From the cell containing the given text, extract its center point as [x, y] coordinate. 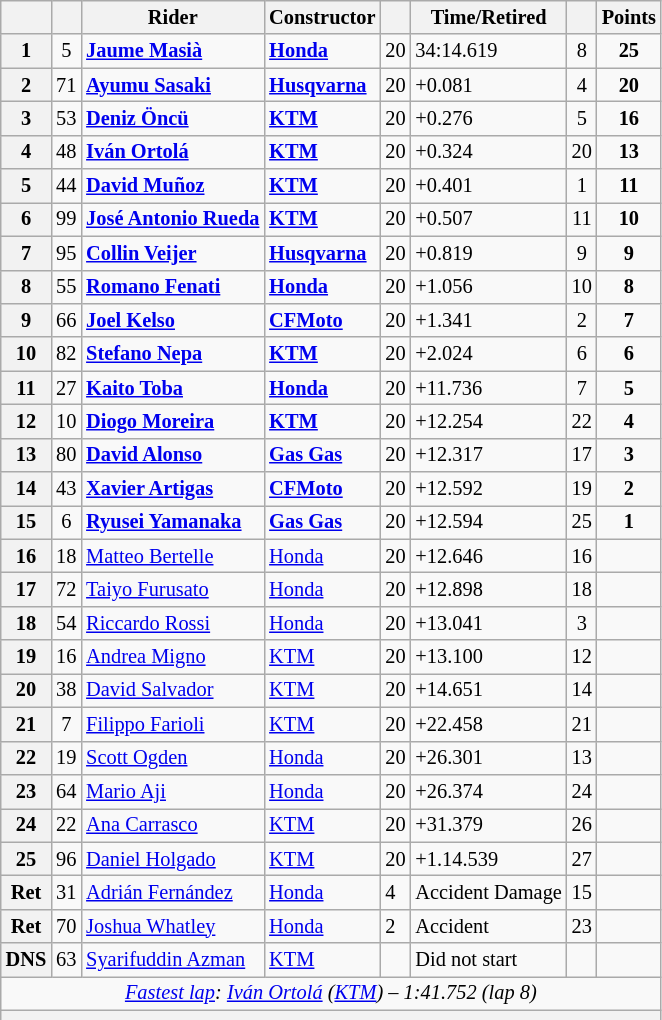
44 [66, 186]
96 [66, 859]
David Salvador [172, 690]
Joshua Whatley [172, 926]
David Muñoz [172, 186]
Syarifuddin Azman [172, 960]
Constructor [322, 17]
Jaume Masià [172, 51]
+11.736 [488, 388]
Filippo Farioli [172, 724]
+12.594 [488, 522]
71 [66, 85]
53 [66, 118]
66 [66, 320]
+31.379 [488, 825]
70 [66, 926]
48 [66, 152]
+26.374 [488, 791]
Ana Carrasco [172, 825]
Fastest lap: Iván Ortolá (KTM) – 1:41.752 (lap 8) [331, 993]
Time/Retired [488, 17]
Ayumu Sasaki [172, 85]
64 [66, 791]
+1.341 [488, 320]
38 [66, 690]
Scott Ogden [172, 758]
Matteo Bertelle [172, 556]
Ryusei Yamanaka [172, 522]
Joel Kelso [172, 320]
Collin Veijer [172, 253]
+12.898 [488, 589]
63 [66, 960]
+0.276 [488, 118]
+2.024 [488, 354]
Romano Fenati [172, 287]
+13.100 [488, 657]
+0.507 [488, 219]
+22.458 [488, 724]
Diogo Moreira [172, 421]
David Alonso [172, 455]
+0.819 [488, 253]
Riccardo Rossi [172, 623]
26 [582, 825]
Adrián Fernández [172, 892]
+0.401 [488, 186]
Accident Damage [488, 892]
Taiyo Furusato [172, 589]
80 [66, 455]
Points [629, 17]
82 [66, 354]
Did not start [488, 960]
+0.081 [488, 85]
+12.592 [488, 489]
Iván Ortolá [172, 152]
43 [66, 489]
Daniel Holgado [172, 859]
+12.317 [488, 455]
+12.646 [488, 556]
95 [66, 253]
José Antonio Rueda [172, 219]
Rider [172, 17]
99 [66, 219]
+26.301 [488, 758]
+12.254 [488, 421]
+0.324 [488, 152]
+1.056 [488, 287]
Accident [488, 926]
72 [66, 589]
+13.041 [488, 623]
34:14.619 [488, 51]
54 [66, 623]
31 [66, 892]
Deniz Öncü [172, 118]
+14.651 [488, 690]
Mario Aji [172, 791]
+1.14.539 [488, 859]
Kaito Toba [172, 388]
Andrea Migno [172, 657]
Xavier Artigas [172, 489]
Stefano Nepa [172, 354]
DNS [26, 960]
55 [66, 287]
